Identify which cell holds the provided text, then report its [x, y] central coordinate. 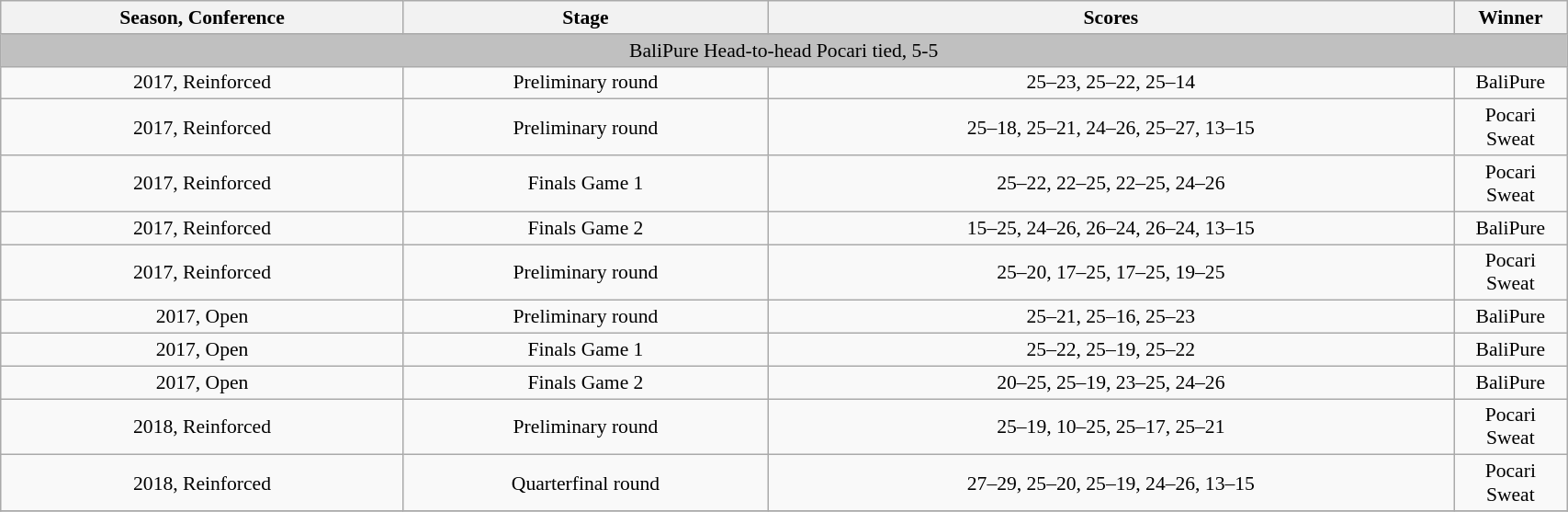
BaliPure Head-to-head Pocari tied, 5-5 [784, 51]
25–19, 10–25, 25–17, 25–21 [1111, 427]
Winner [1510, 17]
25–22, 22–25, 22–25, 24–26 [1111, 184]
Quarterfinal round [585, 484]
Scores [1111, 17]
20–25, 25–19, 23–25, 24–26 [1111, 382]
27–29, 25–20, 25–19, 24–26, 13–15 [1111, 484]
25–23, 25–22, 25–14 [1111, 83]
15–25, 24–26, 26–24, 26–24, 13–15 [1111, 228]
25–21, 25–16, 25–23 [1111, 317]
25–20, 17–25, 17–25, 19–25 [1111, 272]
Season, Conference [202, 17]
25–18, 25–21, 24–26, 25–27, 13–15 [1111, 127]
25–22, 25–19, 25–22 [1111, 350]
Stage [585, 17]
